Capture the cell that displays the provided text and extract its (X, Y) central coordinate. 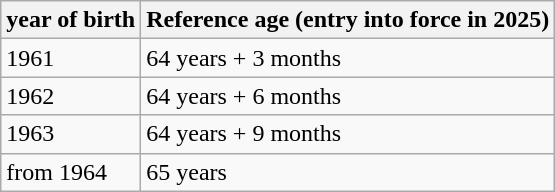
65 years (348, 172)
64 years + 3 months (348, 58)
1962 (71, 96)
1963 (71, 134)
64 years + 6 months (348, 96)
Reference age (entry into force in 2025) (348, 20)
year of birth (71, 20)
64 years + 9 months (348, 134)
1961 (71, 58)
from 1964 (71, 172)
